Search for the cell housing the specified text and yield its (x, y) center coordinate. 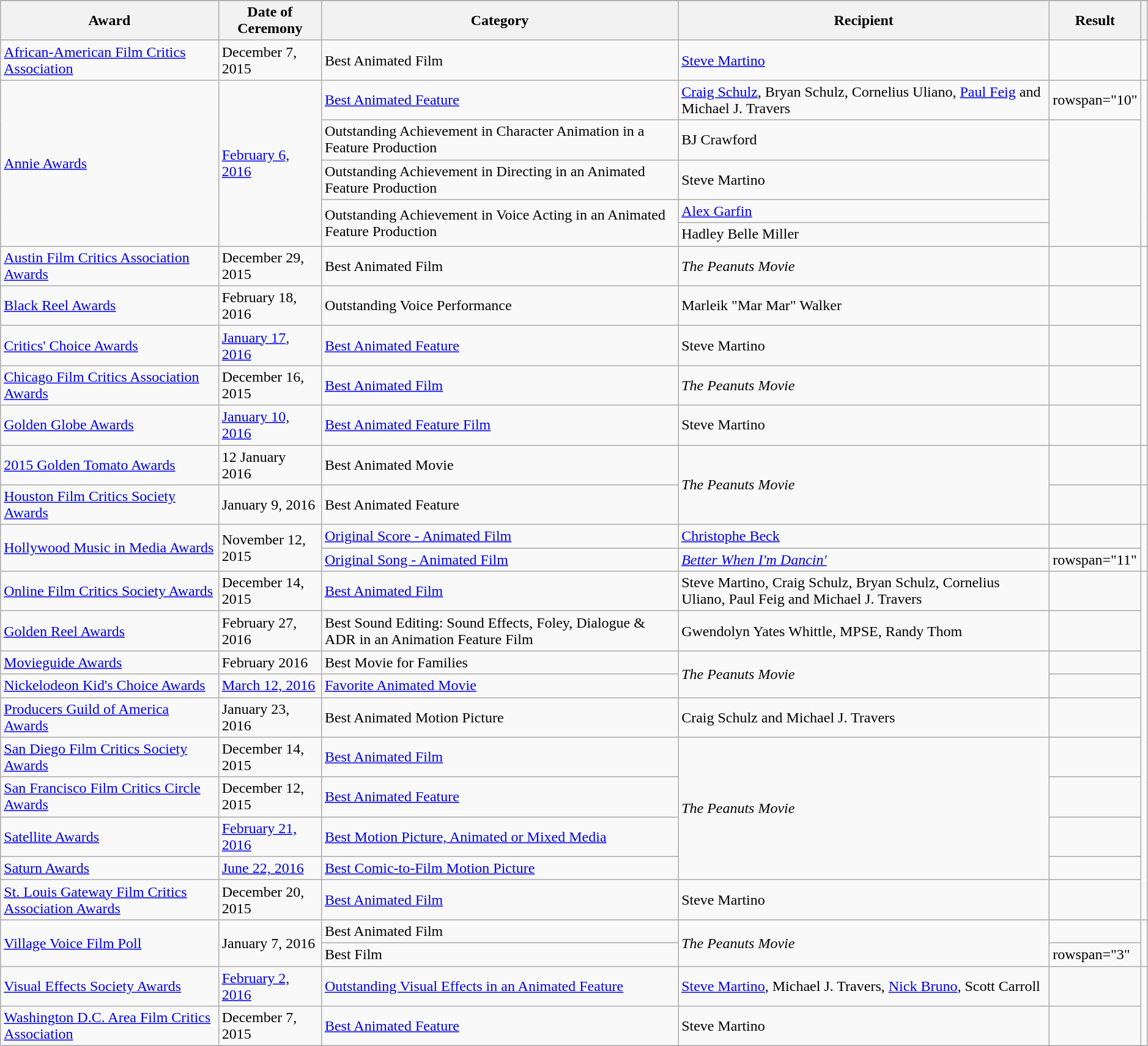
rowspan="11" (1095, 560)
February 18, 2016 (270, 306)
February 2, 2016 (270, 986)
Outstanding Achievement in Voice Acting in an Animated Feature Production (499, 223)
Steve Martino, Michael J. Travers, Nick Bruno, Scott Carroll (864, 986)
Marleik "Mar Mar" Walker (864, 306)
Online Film Critics Society Awards (109, 591)
Recipient (864, 21)
Outstanding Voice Performance (499, 306)
December 12, 2015 (270, 796)
Better When I'm Dancin' (864, 560)
February 2016 (270, 662)
Hadley Belle Miller (864, 234)
African-American Film Critics Association (109, 60)
Saturn Awards (109, 868)
Visual Effects Society Awards (109, 986)
March 12, 2016 (270, 686)
San Francisco Film Critics Circle Awards (109, 796)
St. Louis Gateway Film Critics Association Awards (109, 899)
Critics' Choice Awards (109, 345)
June 22, 2016 (270, 868)
Best Motion Picture, Animated or Mixed Media (499, 837)
Category (499, 21)
Date of Ceremony (270, 21)
Best Film (499, 954)
Best Movie for Families (499, 662)
Producers Guild of America Awards (109, 717)
Outstanding Visual Effects in an Animated Feature (499, 986)
Houston Film Critics Society Awards (109, 505)
Outstanding Achievement in Character Animation in a Feature Production (499, 139)
Steve Martino, Craig Schulz, Bryan Schulz, Cornelius Uliano, Paul Feig and Michael J. Travers (864, 591)
Golden Globe Awards (109, 425)
Christophe Beck (864, 536)
Result (1095, 21)
rowspan="10" (1095, 100)
12 January 2016 (270, 465)
Best Animated Movie (499, 465)
November 12, 2015 (270, 548)
Best Animated Feature Film (499, 425)
Best Sound Editing: Sound Effects, Foley, Dialogue & ADR in an Animation Feature Film (499, 631)
Best Animated Motion Picture (499, 717)
February 27, 2016 (270, 631)
Movieguide Awards (109, 662)
BJ Crawford (864, 139)
December 20, 2015 (270, 899)
Outstanding Achievement in Directing in an Animated Feature Production (499, 180)
Golden Reel Awards (109, 631)
Satellite Awards (109, 837)
January 9, 2016 (270, 505)
Award (109, 21)
Annie Awards (109, 163)
Best Comic-to-Film Motion Picture (499, 868)
Village Voice Film Poll (109, 943)
Gwendolyn Yates Whittle, MPSE, Randy Thom (864, 631)
January 10, 2016 (270, 425)
Craig Schulz and Michael J. Travers (864, 717)
February 6, 2016 (270, 163)
San Diego Film Critics Society Awards (109, 757)
February 21, 2016 (270, 837)
Austin Film Critics Association Awards (109, 265)
Nickelodeon Kid's Choice Awards (109, 686)
Washington D.C. Area Film Critics Association (109, 1026)
2015 Golden Tomato Awards (109, 465)
Chicago Film Critics Association Awards (109, 385)
Original Song - Animated Film (499, 560)
January 17, 2016 (270, 345)
Craig Schulz, Bryan Schulz, Cornelius Uliano, Paul Feig and Michael J. Travers (864, 100)
Original Score - Animated Film (499, 536)
January 7, 2016 (270, 943)
December 29, 2015 (270, 265)
January 23, 2016 (270, 717)
rowspan="3" (1095, 954)
Hollywood Music in Media Awards (109, 548)
December 16, 2015 (270, 385)
Alex Garfin (864, 211)
Black Reel Awards (109, 306)
Favorite Animated Movie (499, 686)
